Determine the [x, y] coordinate at the center of the cell enclosing the given text.  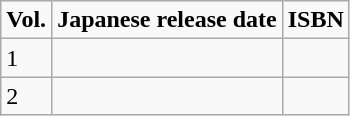
Japanese release date [168, 20]
Vol. [26, 20]
1 [26, 58]
2 [26, 96]
ISBN [316, 20]
